Find where the given text appears and provide that cell's center as (x, y) coordinate. 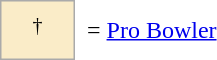
† (38, 30)
